Find where the given text appears and provide that cell's center as (x, y) coordinate. 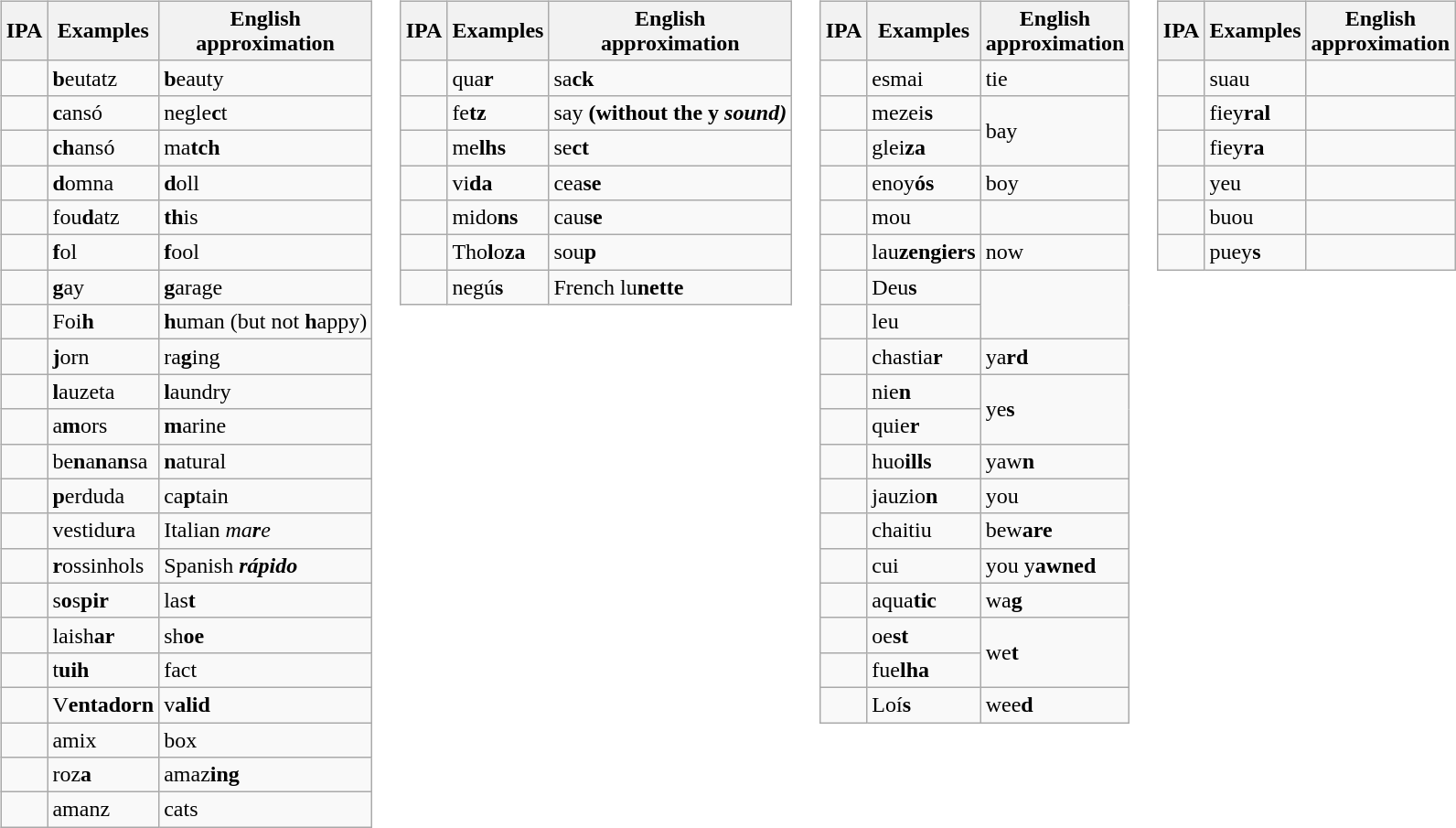
doll (265, 182)
Spanish rápido (265, 565)
wag (1055, 600)
lauzengiers (924, 253)
fieyra (1255, 147)
jorn (103, 357)
gleiza (924, 147)
gay (103, 287)
amors (103, 426)
you (1055, 496)
captain (265, 496)
sospir (103, 600)
shoe (265, 635)
yard (1055, 357)
huoills (924, 461)
jauzion (924, 496)
tie (1055, 78)
fuelha (924, 670)
amix (103, 740)
buou (1255, 218)
sack (670, 78)
cats (265, 810)
laundry (265, 392)
Ventadorn (103, 704)
sect (670, 147)
chastiar (924, 357)
cause (670, 218)
mezeis (924, 113)
neglect (265, 113)
laishar (103, 635)
chaitiu (924, 531)
Tholoza (498, 253)
enoyós (924, 182)
match (265, 147)
suau (1255, 78)
midons (498, 218)
French lunette (670, 287)
vida (498, 182)
natural (265, 461)
cease (670, 182)
you yawned (1055, 565)
boy (1055, 182)
box (265, 740)
garage (265, 287)
cui (924, 565)
raging (265, 357)
cansó (103, 113)
quar (498, 78)
fieyral (1255, 113)
Deus (924, 287)
beauty (265, 78)
amanz (103, 810)
tuih (103, 670)
fool (265, 253)
domna (103, 182)
aquatic (924, 600)
benanansa (103, 461)
human (but not happy) (265, 322)
say (without the y sound) (670, 113)
yeu (1255, 182)
negús (498, 287)
beware (1055, 531)
quier (924, 426)
chansó (103, 147)
this (265, 218)
beutatz (103, 78)
Italian mare (265, 531)
oest (924, 635)
Loís (924, 704)
bay (1055, 130)
soup (670, 253)
fetz (498, 113)
leu (924, 322)
mou (924, 218)
amazing (265, 775)
last (265, 600)
nien (924, 392)
rossinhols (103, 565)
Foih (103, 322)
esmai (924, 78)
weed (1055, 704)
fact (265, 670)
roza (103, 775)
lauzeta (103, 392)
now (1055, 253)
valid (265, 704)
perduda (103, 496)
melhs (498, 147)
marine (265, 426)
yawn (1055, 461)
pueys (1255, 253)
wet (1055, 652)
foudatz (103, 218)
yes (1055, 409)
fol (103, 253)
vestidura (103, 531)
